Return the [x, y] coordinate for the center point of the cell that contains the specified text.  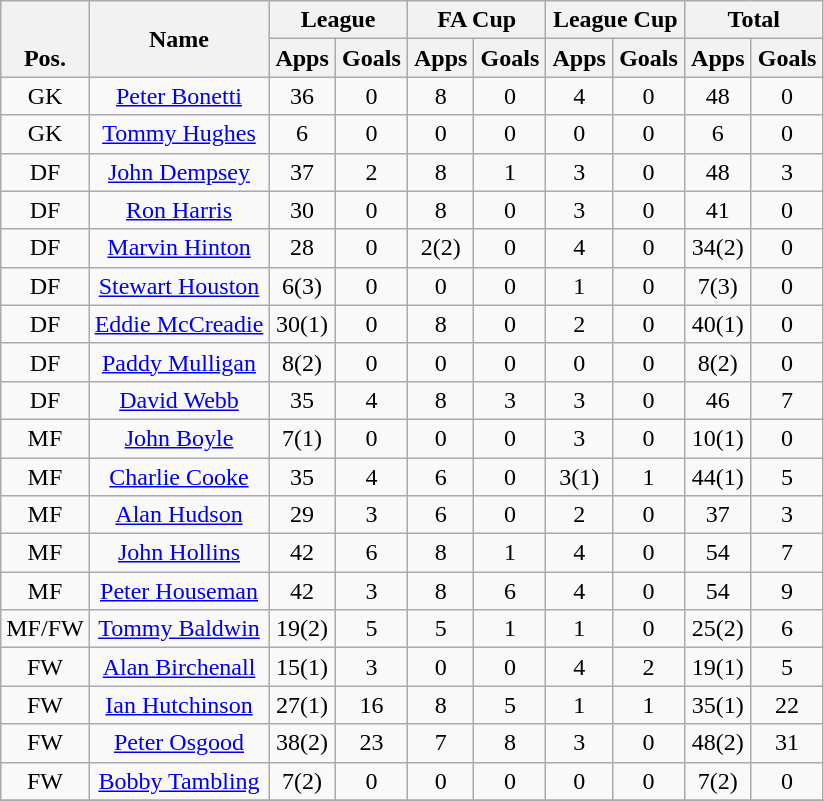
David Webb [179, 400]
19(1) [718, 667]
Paddy Mulligan [179, 362]
Peter Bonetti [179, 96]
Stewart Houston [179, 286]
John Dempsey [179, 172]
48(2) [718, 743]
40(1) [718, 324]
23 [371, 743]
15(1) [302, 667]
30 [302, 210]
3(1) [580, 477]
34(2) [718, 248]
29 [302, 515]
7(1) [302, 438]
Bobby Tambling [179, 781]
Pos. [45, 39]
Peter Osgood [179, 743]
2(2) [440, 248]
46 [718, 400]
38(2) [302, 743]
7(3) [718, 286]
Alan Hudson [179, 515]
9 [787, 591]
Eddie McCreadie [179, 324]
27(1) [302, 705]
Charlie Cooke [179, 477]
6(3) [302, 286]
36 [302, 96]
League [338, 20]
Peter Houseman [179, 591]
30(1) [302, 324]
Alan Birchenall [179, 667]
19(2) [302, 629]
John Boyle [179, 438]
31 [787, 743]
Ron Harris [179, 210]
28 [302, 248]
25(2) [718, 629]
John Hollins [179, 553]
FA Cup [476, 20]
44(1) [718, 477]
41 [718, 210]
Name [179, 39]
Tommy Hughes [179, 134]
10(1) [718, 438]
16 [371, 705]
League Cup [616, 20]
Tommy Baldwin [179, 629]
Total [754, 20]
Marvin Hinton [179, 248]
MF/FW [45, 629]
Ian Hutchinson [179, 705]
22 [787, 705]
35(1) [718, 705]
